Scan for the cell matching the given text and deliver its (X, Y) coordinate at center. 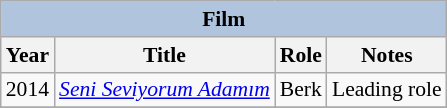
Year (28, 55)
Title (164, 55)
Seni Seviyorum Adamım (164, 90)
Leading role (387, 90)
Film (224, 19)
2014 (28, 90)
Berk (301, 90)
Role (301, 55)
Notes (387, 55)
